Return the [X, Y] coordinate for the center point of the cell that contains the specified text.  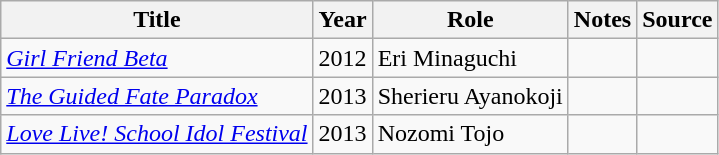
Title [157, 20]
Sherieru Ayanokoji [470, 96]
Role [470, 20]
Source [678, 20]
2012 [342, 58]
Notes [602, 20]
Girl Friend Beta [157, 58]
Eri Minaguchi [470, 58]
Year [342, 20]
Nozomi Tojo [470, 134]
Love Live! School Idol Festival [157, 134]
The Guided Fate Paradox [157, 96]
